Scan for the cell matching the given text and deliver its [x, y] coordinate at center. 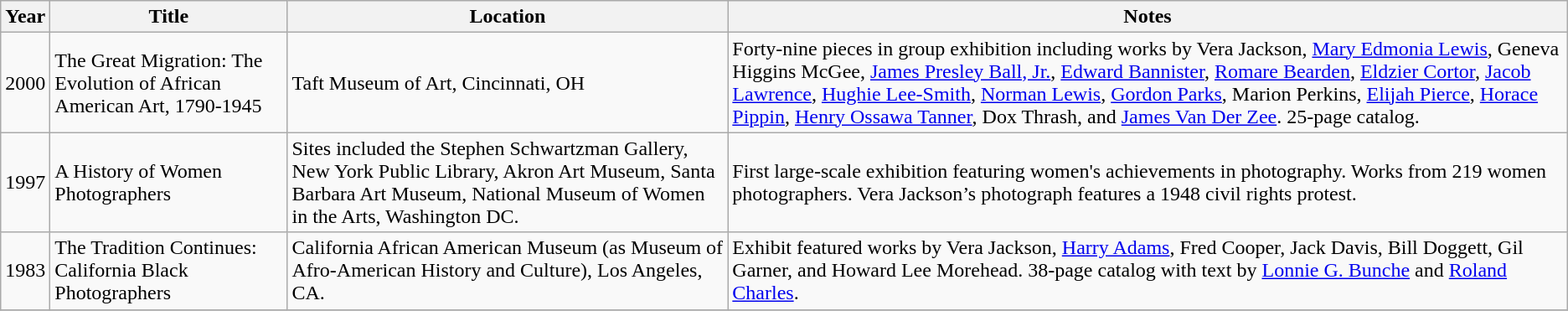
A History of Women Photographers [169, 183]
The Great Migration: The Evolution of African American Art, 1790-1945 [169, 82]
Notes [1148, 17]
1997 [25, 183]
Taft Museum of Art, Cincinnati, OH [508, 82]
Title [169, 17]
Location [508, 17]
1983 [25, 271]
California African American Museum (as Museum of Afro-American History and Culture), Los Angeles, CA. [508, 271]
The Tradition Continues: California Black Photographers [169, 271]
2000 [25, 82]
Year [25, 17]
